Output the [X, Y] coordinate of the center of the cell containing the given text.  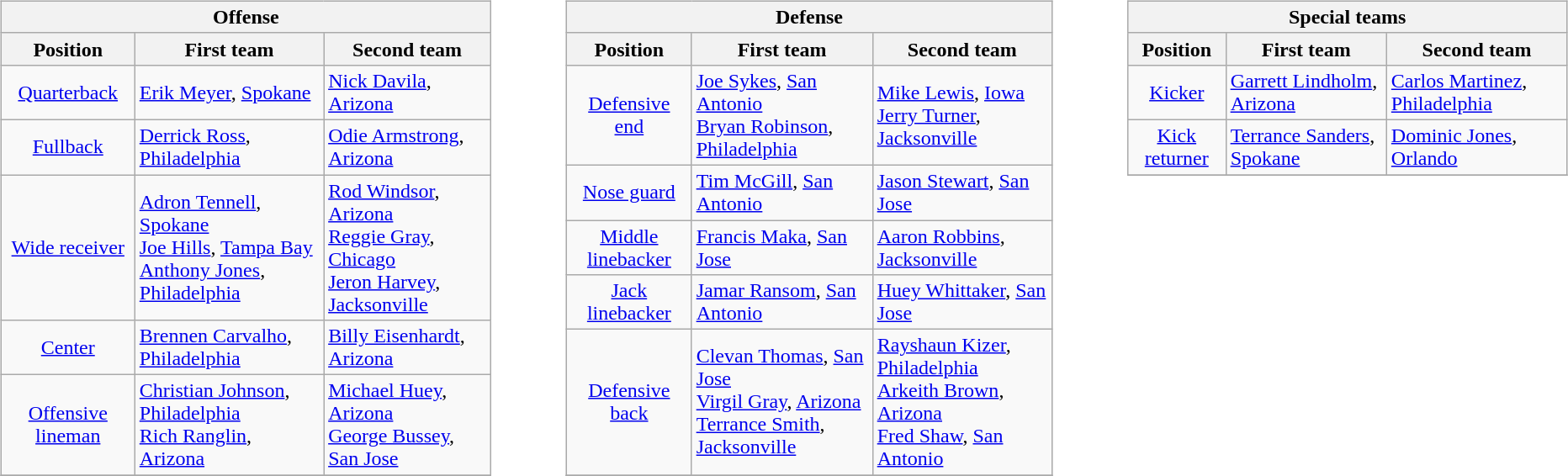
Garrett Lindholm, Arizona [1306, 93]
Offensive lineman [67, 426]
Brennen Carvalho, Philadelphia [229, 348]
Defensive end [629, 114]
Middle linebacker [629, 247]
Dominic Jones, Orlando [1476, 146]
Fullback [67, 146]
Joe Sykes, San AntonioBryan Robinson, Philadelphia [782, 114]
Aaron Robbins, Jacksonville [962, 247]
Kick returner [1176, 146]
Mike Lewis, IowaJerry Turner, Jacksonville [962, 114]
Special teams [1347, 17]
Nose guard [629, 192]
Christian Johnson, PhiladelphiaRich Ranglin, Arizona [229, 426]
Defense [809, 17]
Francis Maka, San Jose [782, 247]
Jack linebacker [629, 303]
Adron Tennell, SpokaneJoe Hills, Tampa BayAnthony Jones, Philadelphia [229, 247]
Center [67, 348]
Quarterback [67, 93]
Rod Windsor, ArizonaReggie Gray, ChicagoJeron Harvey, Jacksonville [407, 247]
Carlos Martinez, Philadelphia [1476, 93]
Jason Stewart, San Jose [962, 192]
Rayshaun Kizer, PhiladelphiaArkeith Brown, ArizonaFred Shaw, San Antonio [962, 402]
Defensive back [629, 402]
Jamar Ransom, San Antonio [782, 303]
Michael Huey, ArizonaGeorge Bussey, San Jose [407, 426]
Kicker [1176, 93]
Nick Davila, Arizona [407, 93]
Offense [246, 17]
Tim McGill, San Antonio [782, 192]
Billy Eisenhardt, Arizona [407, 348]
Derrick Ross, Philadelphia [229, 146]
Odie Armstrong, Arizona [407, 146]
Huey Whittaker, San Jose [962, 303]
Erik Meyer, Spokane [229, 93]
Clevan Thomas, San JoseVirgil Gray, ArizonaTerrance Smith, Jacksonville [782, 402]
Wide receiver [67, 247]
Terrance Sanders, Spokane [1306, 146]
